Provide the (x, y) coordinate of the cell's center where the given text is located.  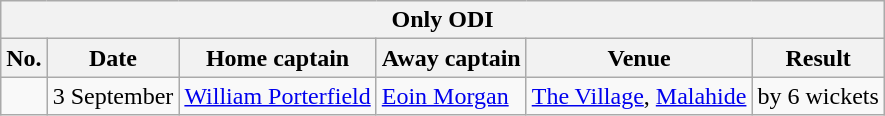
The Village, Malahide (639, 96)
Home captain (278, 58)
Only ODI (443, 20)
3 September (113, 96)
Eoin Morgan (451, 96)
William Porterfield (278, 96)
Date (113, 58)
No. (24, 58)
Result (818, 58)
by 6 wickets (818, 96)
Away captain (451, 58)
Venue (639, 58)
